Determine the [X, Y] coordinate at the center of the cell enclosing the given text.  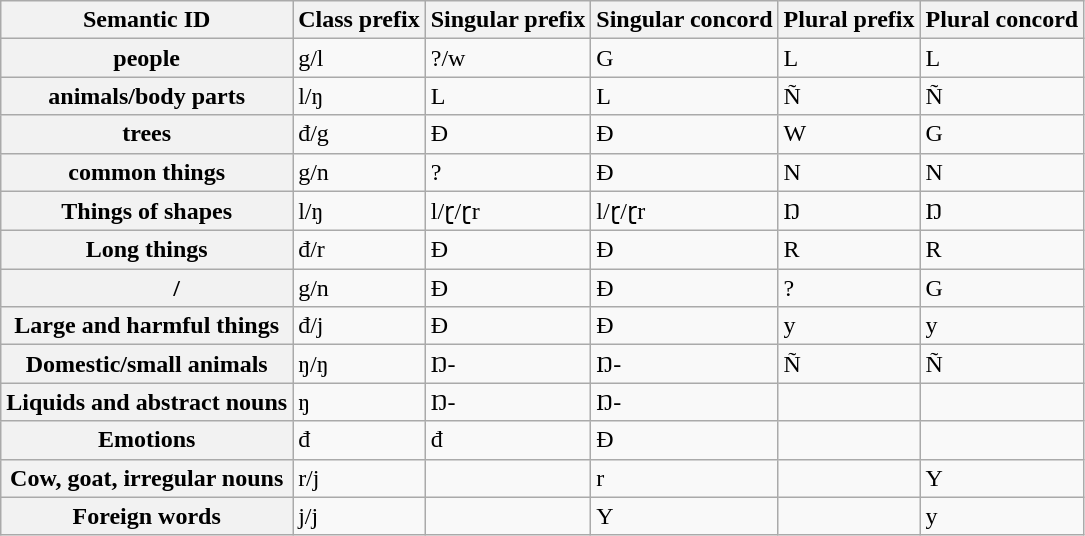
Domestic/small animals [147, 364]
j/j [360, 516]
ŋ/ŋ [360, 364]
Emotions [147, 440]
đ/j [360, 326]
Singular prefix [508, 20]
common things [147, 172]
ŋ [360, 402]
Class prefix [360, 20]
trees [147, 134]
r/j [360, 478]
Plural concord [1002, 20]
Foreign words [147, 516]
Plural prefix [849, 20]
W [849, 134]
Cow, goat, irregular nouns [147, 478]
Liquids and abstract nouns [147, 402]
?/w [508, 58]
animals/body parts [147, 96]
r [684, 478]
Semantic ID [147, 20]
đ/r [360, 250]
đ/g [360, 134]
Long things [147, 250]
Large and harmful things [147, 326]
/ [147, 288]
people [147, 58]
Singular concord [684, 20]
Things of shapes [147, 211]
g/l [360, 58]
